Provide the (X, Y) coordinate of the cell's center where the given text is located.  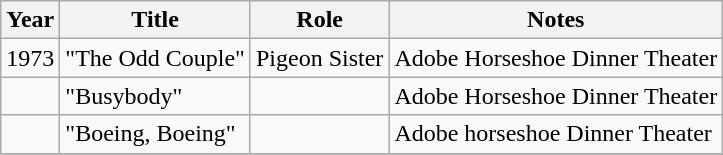
"Boeing, Boeing" (156, 134)
Pigeon Sister (319, 58)
"Busybody" (156, 96)
Adobe horseshoe Dinner Theater (556, 134)
Role (319, 20)
Year (30, 20)
"The Odd Couple" (156, 58)
1973 (30, 58)
Notes (556, 20)
Title (156, 20)
